Return (X, Y) of the center of cell containing provided text 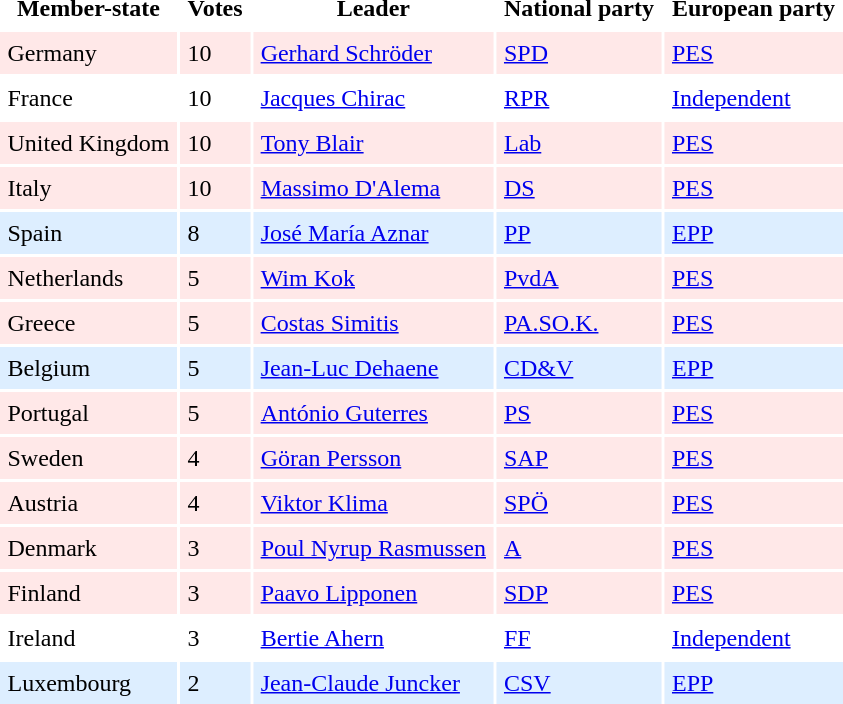
Finland (88, 593)
SDP (578, 593)
Sweden (88, 458)
Göran Persson (373, 458)
RPR (578, 98)
Belgium (88, 368)
A (578, 548)
Ireland (88, 638)
FF (578, 638)
Jean-Claude Juncker (373, 683)
Portugal (88, 413)
Luxembourg (88, 683)
António Guterres (373, 413)
Poul Nyrup Rasmussen (373, 548)
CD&V (578, 368)
Tony Blair (373, 143)
Netherlands (88, 278)
Wim Kok (373, 278)
Jacques Chirac (373, 98)
Denmark (88, 548)
Germany (88, 53)
Italy (88, 188)
Costas Simitis (373, 323)
PA.SO.K. (578, 323)
Spain (88, 233)
DS (578, 188)
José María Aznar (373, 233)
Austria (88, 503)
PS (578, 413)
SPD (578, 53)
Gerhard Schröder (373, 53)
United Kingdom (88, 143)
Viktor Klima (373, 503)
SAP (578, 458)
Greece (88, 323)
Lab (578, 143)
PP (578, 233)
2 (215, 683)
Jean-Luc Dehaene (373, 368)
Paavo Lipponen (373, 593)
SPÖ (578, 503)
8 (215, 233)
CSV (578, 683)
PvdA (578, 278)
Bertie Ahern (373, 638)
France (88, 98)
Massimo D'Alema (373, 188)
